Return the (X, Y) coordinate for the center point of the cell that contains the specified text.  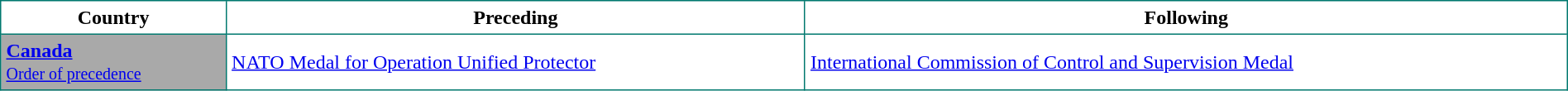
International Commission of Control and Supervision Medal (1186, 62)
Country (114, 17)
NATO Medal for Operation Unified Protector (515, 62)
Preceding (515, 17)
Following (1186, 17)
CanadaOrder of precedence (114, 62)
